Locate the cell with the specified text and output its (X, Y) center coordinate. 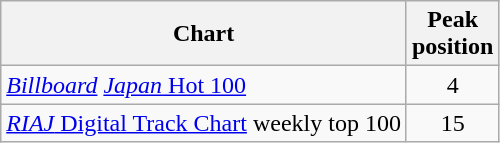
4 (452, 85)
Chart (204, 34)
Peakposition (452, 34)
RIAJ Digital Track Chart weekly top 100 (204, 123)
15 (452, 123)
Billboard Japan Hot 100 (204, 85)
